Identify which cell holds the provided text, then report its [X, Y] central coordinate. 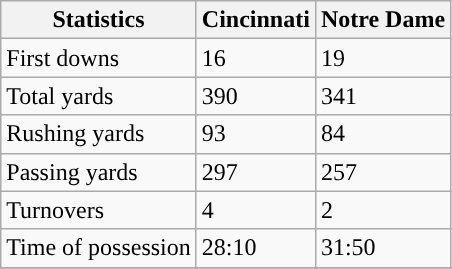
93 [256, 134]
31:50 [382, 248]
Passing yards [99, 172]
Time of possession [99, 248]
4 [256, 210]
Notre Dame [382, 20]
Total yards [99, 96]
19 [382, 58]
390 [256, 96]
Rushing yards [99, 134]
Cincinnati [256, 20]
297 [256, 172]
Statistics [99, 20]
28:10 [256, 248]
16 [256, 58]
First downs [99, 58]
257 [382, 172]
2 [382, 210]
341 [382, 96]
84 [382, 134]
Turnovers [99, 210]
